Return the [x, y] coordinate for the center point of the cell that contains the specified text.  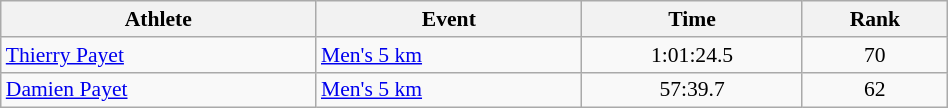
Rank [874, 19]
Damien Payet [158, 90]
70 [874, 55]
1:01:24.5 [692, 55]
Event [449, 19]
Thierry Payet [158, 55]
62 [874, 90]
Athlete [158, 19]
57:39.7 [692, 90]
Time [692, 19]
